Provide the (X, Y) coordinate of the cell's center where the given text is located.  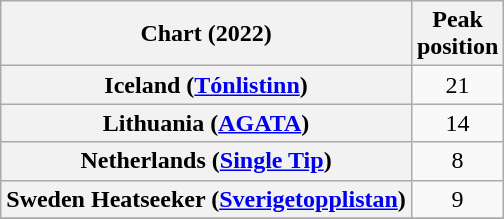
8 (457, 161)
14 (457, 123)
Chart (2022) (206, 34)
Sweden Heatseeker (Sverigetopplistan) (206, 199)
Netherlands (Single Tip) (206, 161)
21 (457, 85)
Iceland (Tónlistinn) (206, 85)
9 (457, 199)
Lithuania (AGATA) (206, 123)
Peakposition (457, 34)
